Capture the cell that displays the provided text and extract its [X, Y] central coordinate. 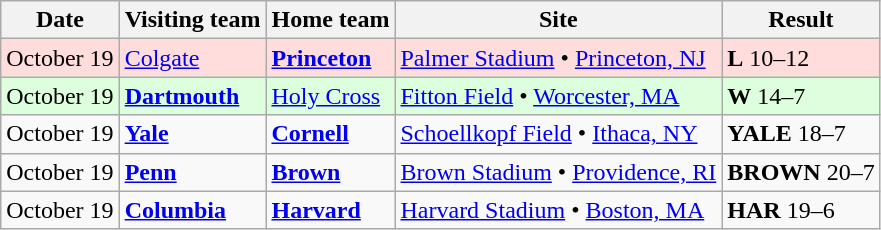
Penn [192, 172]
Dartmouth [192, 96]
Site [558, 20]
Brown Stadium • Providence, RI [558, 172]
Visiting team [192, 20]
BROWN 20–7 [801, 172]
L 10–12 [801, 58]
Home team [330, 20]
Cornell [330, 134]
Date [60, 20]
Palmer Stadium • Princeton, NJ [558, 58]
HAR 19–6 [801, 210]
Brown [330, 172]
Fitton Field • Worcester, MA [558, 96]
W 14–7 [801, 96]
Schoellkopf Field • Ithaca, NY [558, 134]
Princeton [330, 58]
Result [801, 20]
Harvard Stadium • Boston, MA [558, 210]
Columbia [192, 210]
Colgate [192, 58]
Harvard [330, 210]
Yale [192, 134]
Holy Cross [330, 96]
YALE 18–7 [801, 134]
